Return the [x, y] coordinate for the center point of the cell that contains the specified text.  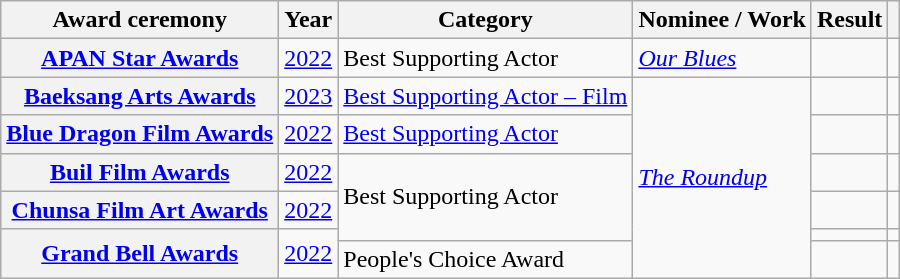
Year [308, 20]
Chunsa Film Art Awards [140, 210]
Grand Bell Awards [140, 254]
Award ceremony [140, 20]
Best Supporting Actor – Film [486, 96]
Baeksang Arts Awards [140, 96]
Blue Dragon Film Awards [140, 134]
Our Blues [722, 58]
APAN Star Awards [140, 58]
The Roundup [722, 178]
People's Choice Award [486, 259]
Buil Film Awards [140, 172]
Nominee / Work [722, 20]
2023 [308, 96]
Category [486, 20]
Result [849, 20]
